Pinpoint the cell where the given text exists, returning its (x, y) midpoint coordinate. 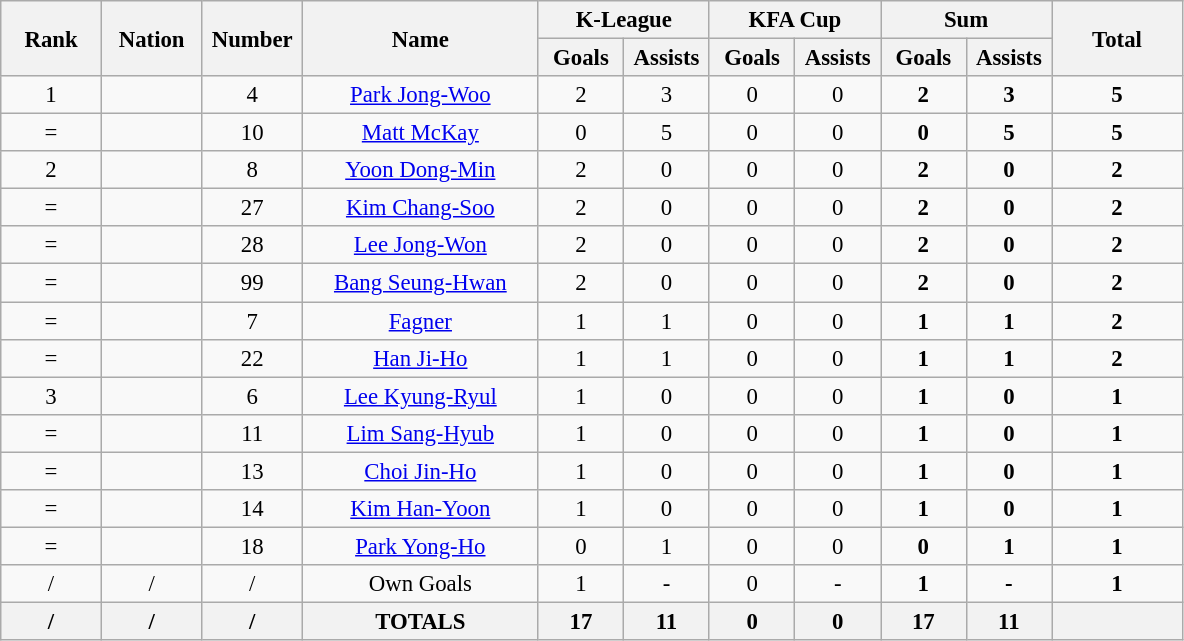
Han Ji-Ho (421, 358)
TOTALS (421, 621)
Lee Jong-Won (421, 245)
14 (252, 509)
27 (252, 208)
Yoon Dong-Min (421, 170)
22 (252, 358)
13 (252, 471)
Own Goals (421, 584)
Bang Seung-Hwan (421, 283)
Choi Jin-Ho (421, 471)
10 (252, 133)
KFA Cup (794, 20)
Rank (52, 38)
Lee Kyung-Ryul (421, 396)
Sum (966, 20)
Nation (152, 38)
K-League (624, 20)
Lim Sang-Hyub (421, 433)
99 (252, 283)
7 (252, 321)
Kim Han-Yoon (421, 509)
28 (252, 245)
Total (1118, 38)
Fagner (421, 321)
8 (252, 170)
Number (252, 38)
Kim Chang-Soo (421, 208)
4 (252, 95)
6 (252, 396)
Park Yong-Ho (421, 546)
Park Jong-Woo (421, 95)
Name (421, 38)
18 (252, 546)
Matt McKay (421, 133)
